Return [x, y] of the center of cell containing provided text 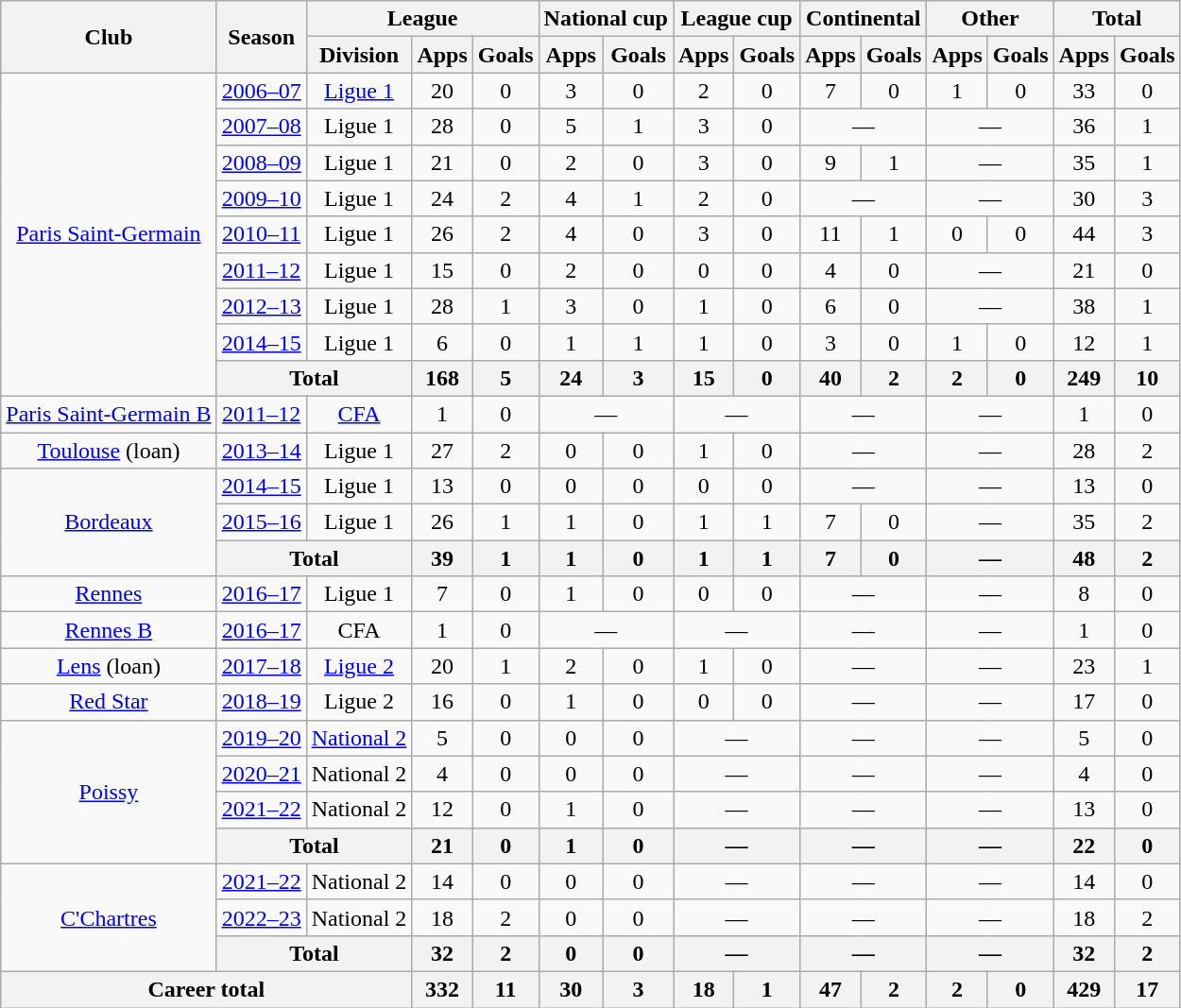
Rennes B [109, 630]
Career total [206, 989]
38 [1084, 306]
Poissy [109, 792]
Bordeaux [109, 522]
36 [1084, 127]
2007–08 [261, 127]
332 [442, 989]
16 [442, 702]
League [422, 19]
39 [442, 558]
Rennes [109, 594]
2013–14 [261, 451]
23 [1084, 666]
10 [1147, 378]
Continental [864, 19]
Red Star [109, 702]
Club [109, 37]
2017–18 [261, 666]
44 [1084, 234]
Lens (loan) [109, 666]
C'Chartres [109, 917]
429 [1084, 989]
2019–20 [261, 738]
22 [1084, 846]
2020–21 [261, 774]
Season [261, 37]
249 [1084, 378]
2010–11 [261, 234]
2009–10 [261, 198]
2012–13 [261, 306]
40 [830, 378]
Paris Saint-Germain B [109, 414]
2015–16 [261, 522]
National cup [606, 19]
Other [990, 19]
48 [1084, 558]
168 [442, 378]
2006–07 [261, 91]
47 [830, 989]
2018–19 [261, 702]
2008–09 [261, 162]
Paris Saint-Germain [109, 234]
27 [442, 451]
League cup [736, 19]
8 [1084, 594]
Toulouse (loan) [109, 451]
9 [830, 162]
Division [359, 55]
33 [1084, 91]
2022–23 [261, 917]
